From the cell containing the given text, extract its center point as (X, Y) coordinate. 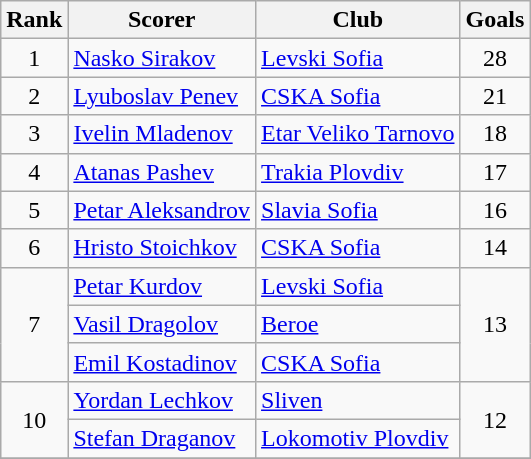
Etar Veliko Tarnovo (358, 134)
Sliven (358, 400)
Hristo Stoichkov (162, 248)
Atanas Pashev (162, 172)
Petar Aleksandrov (162, 210)
18 (495, 134)
Vasil Dragolov (162, 324)
Rank (34, 20)
14 (495, 248)
Trakia Plovdiv (358, 172)
Beroe (358, 324)
4 (34, 172)
1 (34, 58)
Nasko Sirakov (162, 58)
12 (495, 419)
Lokomotiv Plovdiv (358, 438)
Stefan Draganov (162, 438)
Petar Kurdov (162, 286)
Slavia Sofia (358, 210)
13 (495, 324)
17 (495, 172)
21 (495, 96)
Yordan Lechkov (162, 400)
7 (34, 324)
2 (34, 96)
5 (34, 210)
Club (358, 20)
3 (34, 134)
Ivelin Mladenov (162, 134)
6 (34, 248)
Emil Kostadinov (162, 362)
Goals (495, 20)
Lyuboslav Penev (162, 96)
Scorer (162, 20)
28 (495, 58)
16 (495, 210)
10 (34, 419)
